Find where the given text appears and provide that cell's center as (x, y) coordinate. 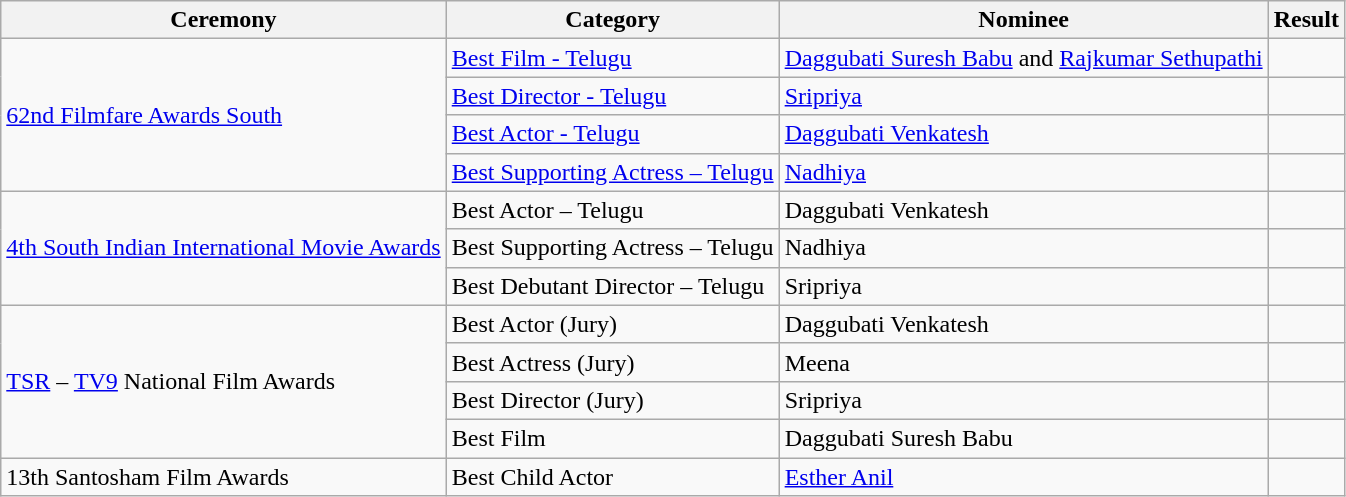
Category (612, 20)
Daggubati Suresh Babu and Rajkumar Sethupathi (1024, 58)
Ceremony (224, 20)
4th South Indian International Movie Awards (224, 248)
Best Film (612, 438)
Best Actress (Jury) (612, 362)
Best Director (Jury) (612, 400)
Best Director - Telugu (612, 96)
TSR – TV9 National Film Awards (224, 381)
Result (1306, 20)
Best Child Actor (612, 477)
13th Santosham Film Awards (224, 477)
Esther Anil (1024, 477)
62nd Filmfare Awards South (224, 115)
Best Film - Telugu (612, 58)
Daggubati Suresh Babu (1024, 438)
Meena (1024, 362)
Best Debutant Director – Telugu (612, 286)
Best Actor (Jury) (612, 324)
Best Actor – Telugu (612, 210)
Nominee (1024, 20)
Best Actor - Telugu (612, 134)
